Output the (X, Y) coordinate of the center of the cell containing the given text.  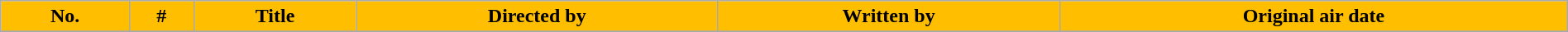
Directed by (537, 16)
Original air date (1314, 16)
Title (275, 16)
Written by (889, 16)
No. (65, 16)
# (162, 16)
